Pinpoint the cell where the given text exists, returning its (X, Y) midpoint coordinate. 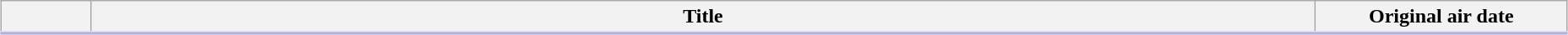
Original air date (1441, 17)
Title (703, 17)
